Determine the [X, Y] coordinate at the center of the cell enclosing the given text.  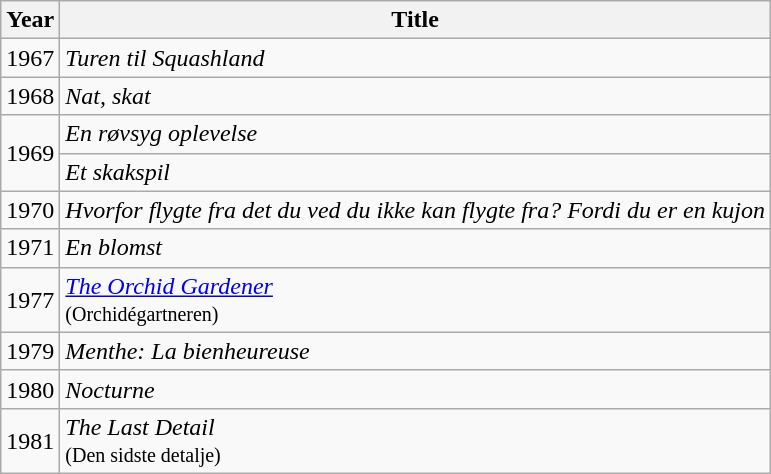
1981 [30, 440]
1970 [30, 210]
Nat, skat [416, 96]
1967 [30, 58]
Title [416, 20]
Nocturne [416, 389]
En blomst [416, 248]
1969 [30, 153]
The Last Detail(Den sidste detalje) [416, 440]
Year [30, 20]
1968 [30, 96]
1977 [30, 300]
Et skakspil [416, 172]
Menthe: La bienheureuse [416, 351]
En røvsyg oplevelse [416, 134]
1971 [30, 248]
Hvorfor flygte fra det du ved du ikke kan flygte fra? Fordi du er en kujon [416, 210]
1980 [30, 389]
Turen til Squashland [416, 58]
1979 [30, 351]
The Orchid Gardener(Orchidégartneren) [416, 300]
